Scan for the cell matching the given text and deliver its (X, Y) coordinate at center. 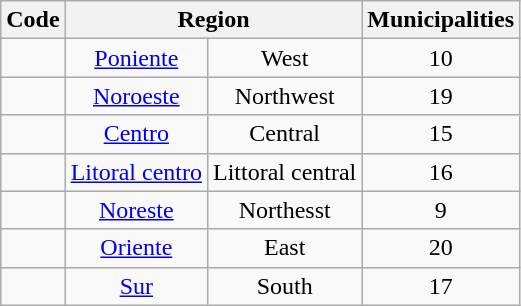
17 (441, 286)
South (284, 286)
15 (441, 134)
9 (441, 210)
Centro (136, 134)
West (284, 58)
Municipalities (441, 20)
10 (441, 58)
19 (441, 96)
Littoral central (284, 172)
Noroeste (136, 96)
20 (441, 248)
Poniente (136, 58)
East (284, 248)
Sur (136, 286)
Oriente (136, 248)
Region (214, 20)
Northwest (284, 96)
Northesst (284, 210)
Noreste (136, 210)
Litoral centro (136, 172)
Code (33, 20)
16 (441, 172)
Central (284, 134)
